Search for the cell housing the specified text and yield its (x, y) center coordinate. 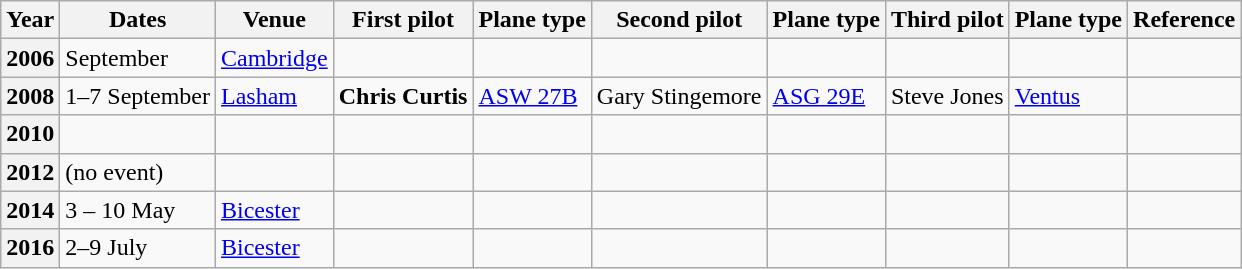
Third pilot (947, 20)
2006 (30, 58)
2016 (30, 248)
Chris Curtis (403, 96)
Ventus (1068, 96)
1–7 September (138, 96)
First pilot (403, 20)
Cambridge (275, 58)
Second pilot (679, 20)
Gary Stingemore (679, 96)
2–9 July (138, 248)
2012 (30, 172)
2010 (30, 134)
2008 (30, 96)
ASG 29E (826, 96)
Venue (275, 20)
September (138, 58)
Year (30, 20)
2014 (30, 210)
Steve Jones (947, 96)
Lasham (275, 96)
3 – 10 May (138, 210)
Dates (138, 20)
(no event) (138, 172)
Reference (1184, 20)
ASW 27B (532, 96)
